Return the (x, y) coordinate for the center point of the cell that contains the specified text.  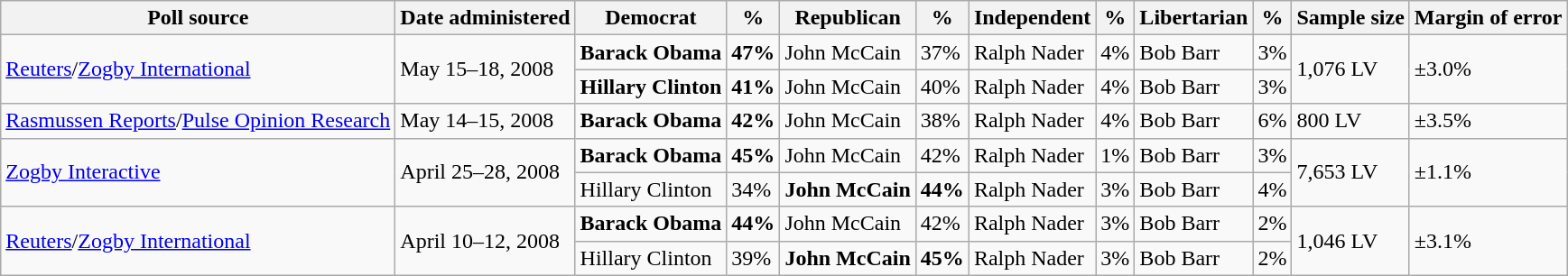
May 15–18, 2008 (486, 69)
37% (942, 52)
±3.0% (1488, 69)
May 14–15, 2008 (486, 121)
1,046 LV (1350, 241)
40% (942, 87)
41% (753, 87)
Democrat (651, 18)
Republican (848, 18)
6% (1273, 121)
7,653 LV (1350, 172)
Poll source (199, 18)
Zogby Interactive (199, 172)
39% (753, 258)
1% (1116, 155)
Margin of error (1488, 18)
±3.5% (1488, 121)
Rasmussen Reports/Pulse Opinion Research (199, 121)
Sample size (1350, 18)
April 25–28, 2008 (486, 172)
34% (753, 189)
Independent (1032, 18)
1,076 LV (1350, 69)
Libertarian (1193, 18)
38% (942, 121)
800 LV (1350, 121)
±3.1% (1488, 241)
47% (753, 52)
Date administered (486, 18)
April 10–12, 2008 (486, 241)
±1.1% (1488, 172)
